Capture the cell that displays the provided text and extract its (x, y) central coordinate. 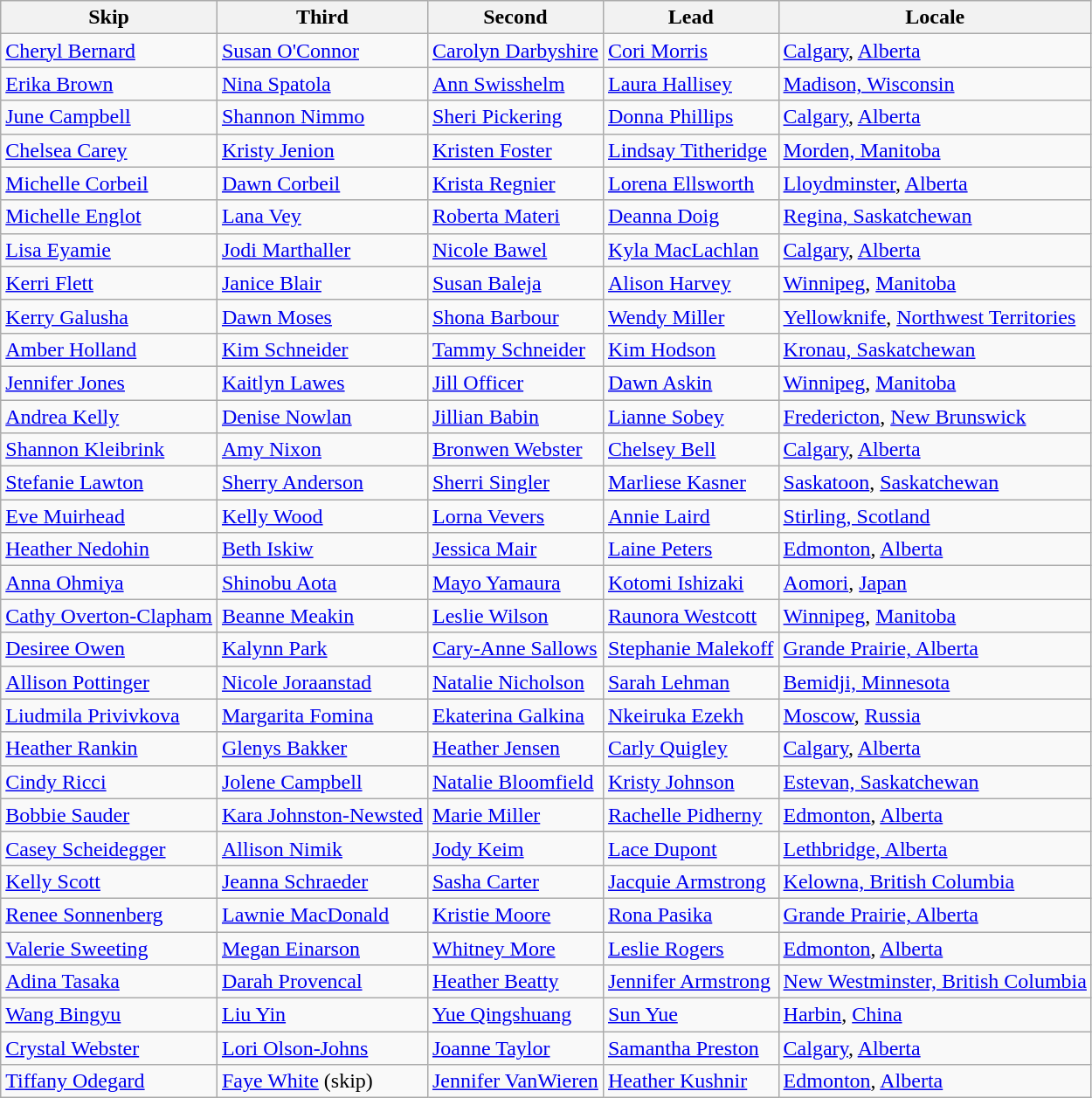
Kristy Jenion (321, 150)
Megan Einarson (321, 948)
Sun Yue (690, 1015)
Amber Holland (109, 349)
Nina Spatola (321, 84)
Bobbie Sauder (109, 815)
Heather Nedohin (109, 549)
Joanne Taylor (515, 1048)
Crystal Webster (109, 1048)
Anna Ohmiya (109, 583)
Jennifer VanWieren (515, 1081)
Kim Hodson (690, 349)
Shannon Kleibrink (109, 450)
Rachelle Pidherny (690, 815)
Shannon Nimmo (321, 117)
Liudmila Privivkova (109, 715)
Sherri Singler (515, 483)
Shona Barbour (515, 316)
Kerry Galusha (109, 316)
Jodi Marthaller (321, 250)
Deanna Doig (690, 217)
Natalie Nicholson (515, 682)
Jody Keim (515, 848)
Cary-Anne Sallows (515, 649)
Lori Olson-Johns (321, 1048)
Second (515, 17)
Kelly Wood (321, 516)
Adina Tasaka (109, 982)
Renee Sonnenberg (109, 915)
Lethbridge, Alberta (935, 848)
Jillian Babin (515, 417)
Kristen Foster (515, 150)
Krista Regnier (515, 183)
Sarah Lehman (690, 682)
Madison, Wisconsin (935, 84)
Annie Laird (690, 516)
Donna Phillips (690, 117)
Whitney More (515, 948)
Tiffany Odegard (109, 1081)
Marie Miller (515, 815)
Skip (109, 17)
Laine Peters (690, 549)
Kelly Scott (109, 881)
Kristie Moore (515, 915)
Casey Scheidegger (109, 848)
Liu Yin (321, 1015)
Valerie Sweeting (109, 948)
Susan O'Connor (321, 51)
Allison Pottinger (109, 682)
Stephanie Malekoff (690, 649)
Carolyn Darbyshire (515, 51)
Harbin, China (935, 1015)
Kim Schneider (321, 349)
Sheri Pickering (515, 117)
Kristy Johnson (690, 782)
Jolene Campbell (321, 782)
Kronau, Saskatchewan (935, 349)
Laura Hallisey (690, 84)
Cindy Ricci (109, 782)
Allison Nimik (321, 848)
Dawn Corbeil (321, 183)
Rona Pasika (690, 915)
Ekaterina Galkina (515, 715)
Lead (690, 17)
Michelle Englot (109, 217)
Yellowknife, Northwest Territories (935, 316)
Locale (935, 17)
Sherry Anderson (321, 483)
Chelsey Bell (690, 450)
New Westminster, British Columbia (935, 982)
Lloydminster, Alberta (935, 183)
Kerri Flett (109, 283)
Leslie Rogers (690, 948)
Sasha Carter (515, 881)
Kelowna, British Columbia (935, 881)
Michelle Corbeil (109, 183)
Denise Nowlan (321, 417)
Glenys Bakker (321, 749)
Beth Iskiw (321, 549)
Jessica Mair (515, 549)
Darah Provencal (321, 982)
Carly Quigley (690, 749)
Lorena Ellsworth (690, 183)
Stirling, Scotland (935, 516)
Dawn Askin (690, 383)
Faye White (skip) (321, 1081)
Roberta Materi (515, 217)
Regina, Saskatchewan (935, 217)
Desiree Owen (109, 649)
Samantha Preston (690, 1048)
Natalie Bloomfield (515, 782)
Heather Rankin (109, 749)
Lianne Sobey (690, 417)
Wang Bingyu (109, 1015)
Lana Vey (321, 217)
Aomori, Japan (935, 583)
Third (321, 17)
Lindsay Titheridge (690, 150)
Amy Nixon (321, 450)
Kara Johnston-Newsted (321, 815)
Alison Harvey (690, 283)
Shinobu Aota (321, 583)
Raunora Westcott (690, 616)
Chelsea Carey (109, 150)
Jacquie Armstrong (690, 881)
Saskatoon, Saskatchewan (935, 483)
Leslie Wilson (515, 616)
Andrea Kelly (109, 417)
Jennifer Jones (109, 383)
Jeanna Schraeder (321, 881)
Beanne Meakin (321, 616)
Estevan, Saskatchewan (935, 782)
Cathy Overton-Clapham (109, 616)
June Campbell (109, 117)
Nkeiruka Ezekh (690, 715)
Margarita Fomina (321, 715)
Cori Morris (690, 51)
Bemidji, Minnesota (935, 682)
Susan Baleja (515, 283)
Nicole Bawel (515, 250)
Kotomi Ishizaki (690, 583)
Jennifer Armstrong (690, 982)
Morden, Manitoba (935, 150)
Ann Swisshelm (515, 84)
Fredericton, New Brunswick (935, 417)
Kyla MacLachlan (690, 250)
Heather Beatty (515, 982)
Lisa Eyamie (109, 250)
Mayo Yamaura (515, 583)
Kalynn Park (321, 649)
Erika Brown (109, 84)
Dawn Moses (321, 316)
Bronwen Webster (515, 450)
Jill Officer (515, 383)
Heather Jensen (515, 749)
Lawnie MacDonald (321, 915)
Moscow, Russia (935, 715)
Lace Dupont (690, 848)
Kaitlyn Lawes (321, 383)
Heather Kushnir (690, 1081)
Wendy Miller (690, 316)
Cheryl Bernard (109, 51)
Nicole Joraanstad (321, 682)
Lorna Vevers (515, 516)
Stefanie Lawton (109, 483)
Janice Blair (321, 283)
Yue Qingshuang (515, 1015)
Eve Muirhead (109, 516)
Tammy Schneider (515, 349)
Marliese Kasner (690, 483)
